Identify which cell holds the provided text, then report its (x, y) central coordinate. 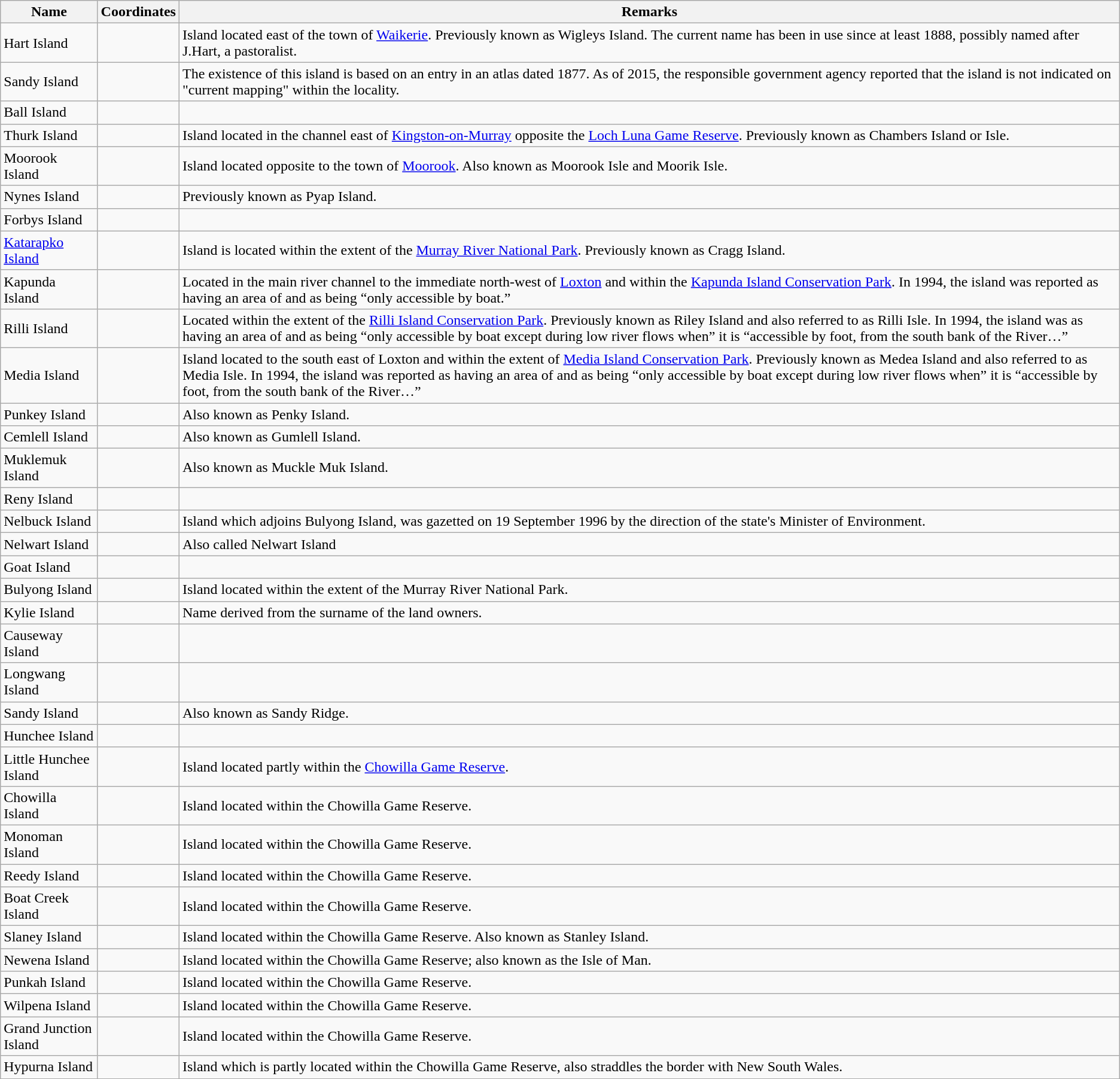
Hunchee Island (49, 736)
Slaney Island (49, 937)
Also known as Muckle Muk Island. (649, 468)
Nynes Island (49, 197)
Previously known as Pyap Island. (649, 197)
Media Island (49, 375)
Island located within the Chowilla Game Reserve; also known as the Isle of Man. (649, 960)
Wilpena Island (49, 1005)
Island located within the extent of the Murray River National Park. (649, 590)
Chowilla Island (49, 805)
Remarks (649, 12)
Also called Nelwart Island (649, 544)
Island which is partly located within the Chowilla Game Reserve, also straddles the border with New South Wales. (649, 1067)
Forbys Island (49, 220)
Nelwart Island (49, 544)
Reny Island (49, 499)
Island located opposite to the town of Moorook. Also known as Moorook Isle and Moorik Isle. (649, 166)
Island located within the Chowilla Game Reserve. Also known as Stanley Island. (649, 937)
Name derived from the surname of the land owners. (649, 612)
Also known as Penky Island. (649, 414)
Muklemuk Island (49, 468)
Nelbuck Island (49, 522)
Hart Island (49, 43)
Hypurna Island (49, 1067)
Island is located within the extent of the Murray River National Park. Previously known as Cragg Island. (649, 250)
Little Hunchee Island (49, 767)
Island located in the channel east of Kingston-on-Murray opposite the Loch Luna Game Reserve. Previously known as Chambers Island or Isle. (649, 135)
Bulyong Island (49, 590)
Island located partly within the Chowilla Game Reserve. (649, 767)
Thurk Island (49, 135)
Katarapko Island (49, 250)
Cemlell Island (49, 437)
Grand Junction Island (49, 1036)
Moorook Island (49, 166)
Island which adjoins Bulyong Island, was gazetted on 19 September 1996 by the direction of the state's Minister of Environment. (649, 522)
Boat Creek Island (49, 907)
Ball Island (49, 112)
Reedy Island (49, 875)
Kylie Island (49, 612)
Name (49, 12)
Punkah Island (49, 983)
Goat Island (49, 567)
Rilli Island (49, 328)
Causeway Island (49, 644)
Punkey Island (49, 414)
Kapunda Island (49, 289)
Longwang Island (49, 682)
Also known as Sandy Ridge. (649, 713)
Coordinates (138, 12)
Newena Island (49, 960)
Also known as Gumlell Island. (649, 437)
Monoman Island (49, 845)
